Provide the (x, y) coordinate of the cell's center where the given text is located.  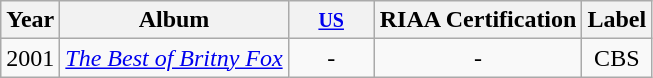
2001 (30, 58)
Label (617, 20)
US (331, 20)
CBS (617, 58)
RIAA Certification (478, 20)
Album (174, 20)
The Best of Britny Fox (174, 58)
Year (30, 20)
